Return the [x, y] coordinate for the center point of the cell that contains the specified text.  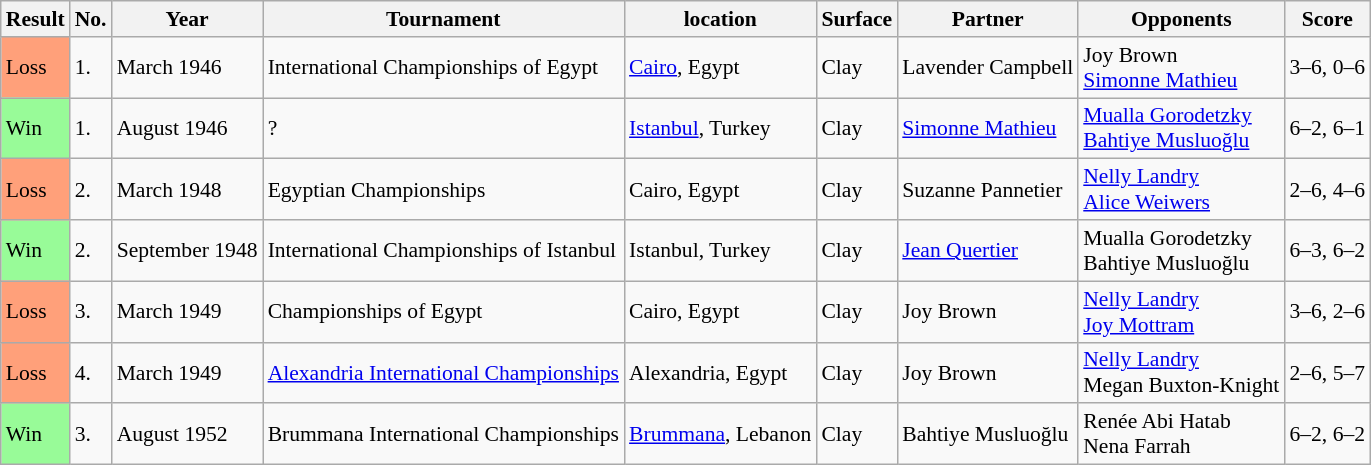
Surface [856, 19]
3–6, 2–6 [1327, 312]
6–3, 6–2 [1327, 250]
Brummana, Lebanon [720, 434]
September 1948 [188, 250]
March 1948 [188, 190]
Result [36, 19]
location [720, 19]
Alexandria International Championships [444, 372]
Brummana International Championships [444, 434]
Alexandria, Egypt [720, 372]
International Championships of Istanbul [444, 250]
August 1946 [188, 128]
March 1946 [188, 68]
Opponents [1181, 19]
Championships of Egypt [444, 312]
3–6, 0–6 [1327, 68]
Egyptian Championships [444, 190]
Tournament [444, 19]
No. [91, 19]
Nelly Landry Megan Buxton-Knight [1181, 372]
Year [188, 19]
? [444, 128]
Nelly Landry Joy Mottram [1181, 312]
Suzanne Pannetier [988, 190]
International Championships of Egypt [444, 68]
6–2, 6–1 [1327, 128]
Nelly Landry Alice Weiwers [1181, 190]
Lavender Campbell [988, 68]
Score [1327, 19]
2–6, 4–6 [1327, 190]
2–6, 5–7 [1327, 372]
Bahtiye Musluoğlu [988, 434]
August 1952 [188, 434]
Jean Quertier [988, 250]
Simonne Mathieu [988, 128]
Renée Abi Hatab Nena Farrah [1181, 434]
6–2, 6–2 [1327, 434]
Partner [988, 19]
Joy Brown Simonne Mathieu [1181, 68]
4. [91, 372]
